For the text-containing cell, return its midpoint in [X, Y] coordinate format. 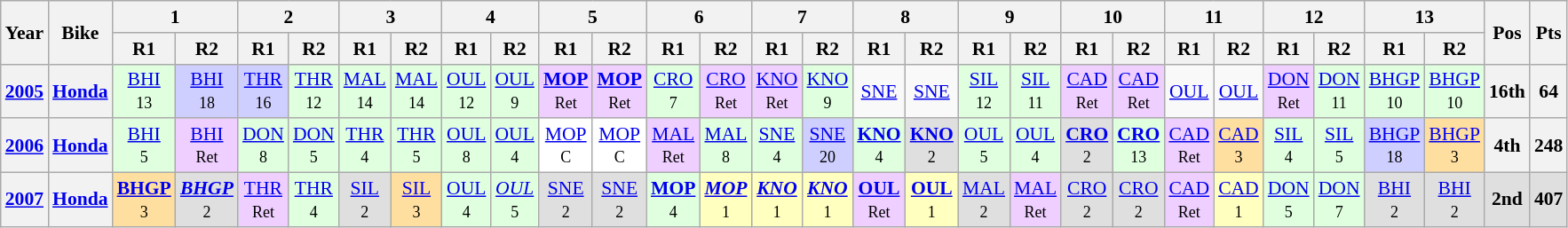
9 [1010, 17]
BHIRet [207, 145]
THR12 [314, 90]
OUL8 [466, 145]
BHGP2 [207, 200]
64 [1548, 90]
BHI18 [207, 90]
3 [391, 17]
DONRet [1289, 90]
MOP4 [673, 200]
4 [490, 17]
1 [176, 17]
2 [289, 17]
13 [1424, 17]
THR16 [263, 90]
DON8 [263, 145]
SIL11 [1035, 90]
KNORet [778, 90]
KNO4 [879, 145]
7 [803, 17]
MOP1 [725, 200]
SNE4 [778, 145]
CAD1 [1239, 200]
248 [1548, 145]
CRORet [725, 90]
CRO13 [1138, 145]
CRO7 [673, 90]
6 [700, 17]
OUL12 [466, 90]
Pts [1548, 32]
16th [1508, 90]
5 [593, 17]
Year [25, 32]
2006 [25, 145]
MAL2 [984, 200]
KNO9 [828, 90]
THRRet [263, 200]
SNE20 [828, 145]
4th [1508, 145]
OUL1 [932, 200]
Pos [1508, 32]
OUL9 [514, 90]
SIL3 [416, 200]
BHI5 [144, 145]
KNO2 [932, 145]
SIL5 [1339, 145]
BHI13 [144, 90]
MAL8 [725, 145]
11 [1213, 17]
THR5 [416, 145]
407 [1548, 200]
OULRet [879, 200]
DON7 [1339, 200]
BHGP18 [1395, 145]
8 [906, 17]
2005 [25, 90]
Bike [80, 32]
DON11 [1339, 90]
SIL4 [1289, 145]
10 [1113, 17]
SIL12 [984, 90]
CAD3 [1239, 145]
12 [1314, 17]
SIL2 [365, 200]
2007 [25, 200]
2nd [1508, 200]
